From the cell containing the given text, extract its center point as (X, Y) coordinate. 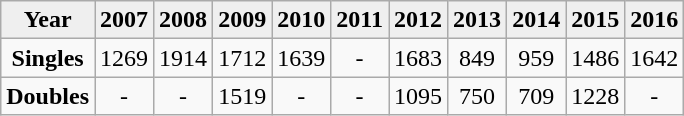
2014 (536, 20)
1095 (418, 96)
2007 (124, 20)
2012 (418, 20)
Singles (48, 58)
2011 (360, 20)
2015 (596, 20)
Doubles (48, 96)
1639 (302, 58)
2010 (302, 20)
Year (48, 20)
1683 (418, 58)
1712 (242, 58)
1519 (242, 96)
1642 (654, 58)
1228 (596, 96)
2009 (242, 20)
959 (536, 58)
849 (478, 58)
2016 (654, 20)
1269 (124, 58)
709 (536, 96)
2008 (184, 20)
2013 (478, 20)
1486 (596, 58)
750 (478, 96)
1914 (184, 58)
